Search for the cell housing the specified text and yield its [x, y] center coordinate. 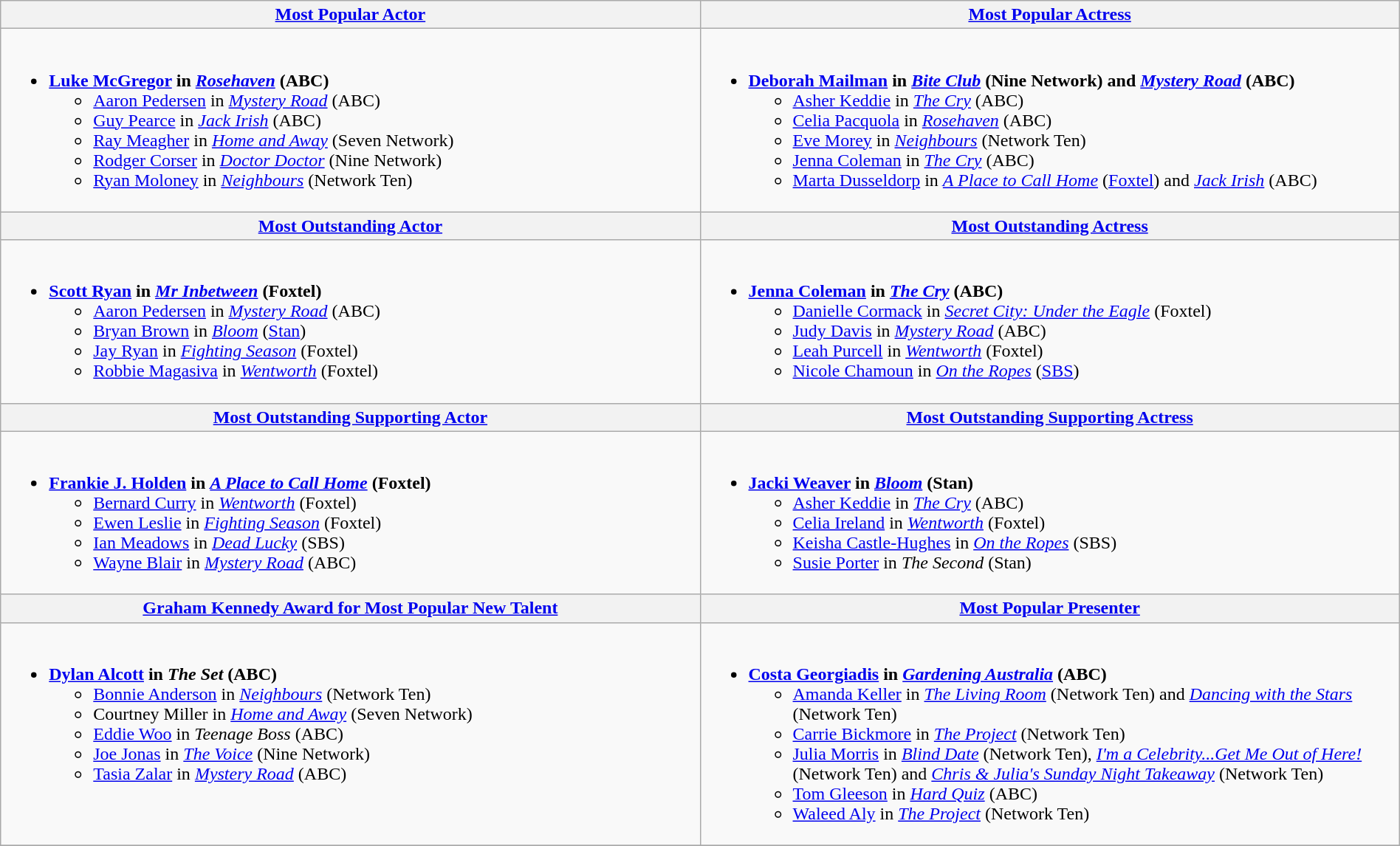
Most Popular Actress [1050, 15]
Most Popular Presenter [1050, 608]
Most Outstanding Actor [350, 226]
Most Popular Actor [350, 15]
Most Outstanding Supporting Actor [350, 417]
Most Outstanding Supporting Actress [1050, 417]
Graham Kennedy Award for Most Popular New Talent [350, 608]
Most Outstanding Actress [1050, 226]
